Find where the given text appears and provide that cell's center as [X, Y] coordinate. 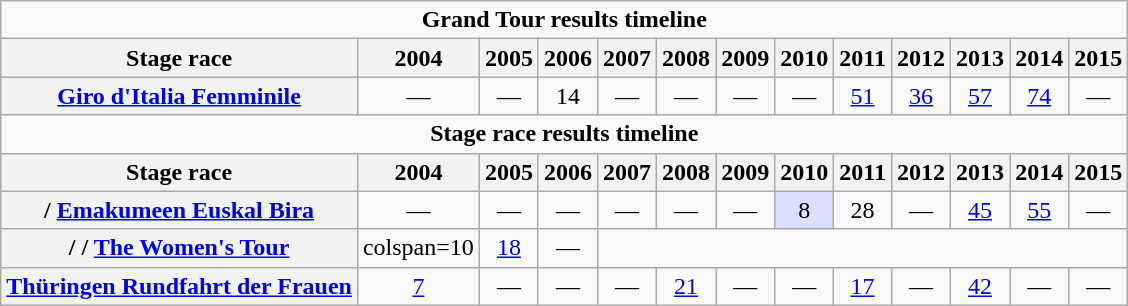
8 [804, 210]
Giro d'Italia Femminile [180, 96]
colspan=10 [418, 248]
36 [920, 96]
28 [863, 210]
57 [980, 96]
45 [980, 210]
18 [508, 248]
/ Emakumeen Euskal Bira [180, 210]
74 [1040, 96]
Stage race results timeline [564, 134]
7 [418, 286]
55 [1040, 210]
Grand Tour results timeline [564, 20]
21 [686, 286]
/ / The Women's Tour [180, 248]
42 [980, 286]
14 [568, 96]
51 [863, 96]
Thüringen Rundfahrt der Frauen [180, 286]
17 [863, 286]
